From the cell containing the given text, extract its center point as [X, Y] coordinate. 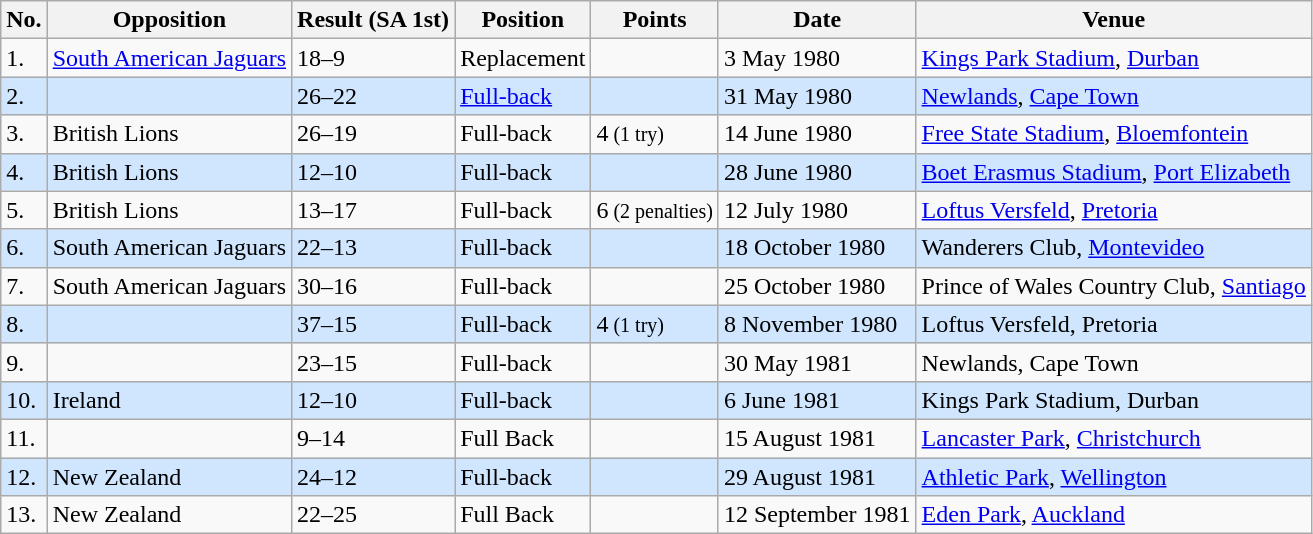
Free State Stadium, Bloemfontein [1114, 134]
3 May 1980 [817, 58]
1. [24, 58]
Opposition [169, 20]
6 (2 penalties) [654, 210]
4. [24, 172]
5. [24, 210]
18 October 1980 [817, 248]
Boet Erasmus Stadium, Port Elizabeth [1114, 172]
Points [654, 20]
Replacement [523, 58]
6 June 1981 [817, 400]
14 June 1980 [817, 134]
No. [24, 20]
31 May 1980 [817, 96]
Athletic Park, Wellington [1114, 477]
9. [24, 362]
7. [24, 286]
13–17 [374, 210]
6. [24, 248]
Ireland [169, 400]
8. [24, 324]
Result (SA 1st) [374, 20]
3. [24, 134]
8 November 1980 [817, 324]
29 August 1981 [817, 477]
26–19 [374, 134]
12. [24, 477]
Venue [1114, 20]
18–9 [374, 58]
Date [817, 20]
Position [523, 20]
15 August 1981 [817, 438]
23–15 [374, 362]
24–12 [374, 477]
11. [24, 438]
9–14 [374, 438]
28 June 1980 [817, 172]
30–16 [374, 286]
22–25 [374, 515]
Eden Park, Auckland [1114, 515]
22–13 [374, 248]
12 July 1980 [817, 210]
30 May 1981 [817, 362]
10. [24, 400]
26–22 [374, 96]
Wanderers Club, Montevideo [1114, 248]
13. [24, 515]
2. [24, 96]
12 September 1981 [817, 515]
25 October 1980 [817, 286]
Lancaster Park, Christchurch [1114, 438]
Prince of Wales Country Club, Santiago [1114, 286]
37–15 [374, 324]
